Output the [x, y] coordinate of the center of the cell containing the given text.  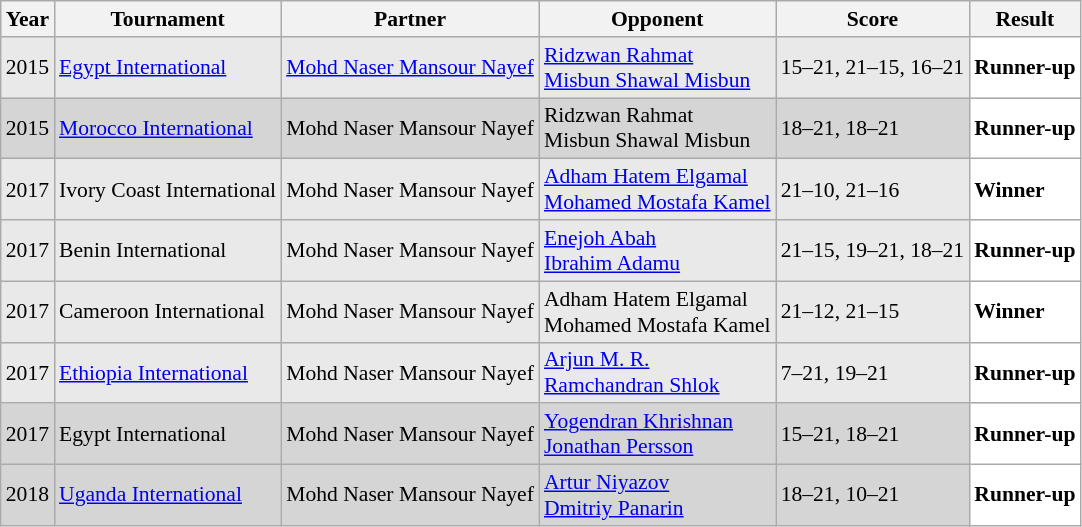
Cameroon International [168, 312]
21–10, 21–16 [873, 190]
18–21, 18–21 [873, 128]
Arjun M. R. Ramchandran Shlok [658, 372]
21–12, 21–15 [873, 312]
Year [28, 19]
2018 [28, 496]
Result [1024, 19]
18–21, 10–21 [873, 496]
7–21, 19–21 [873, 372]
15–21, 18–21 [873, 434]
21–15, 19–21, 18–21 [873, 250]
Uganda International [168, 496]
Yogendran Khrishnan Jonathan Persson [658, 434]
Score [873, 19]
Morocco International [168, 128]
Opponent [658, 19]
Partner [410, 19]
Benin International [168, 250]
Artur Niyazov Dmitriy Panarin [658, 496]
Ivory Coast International [168, 190]
15–21, 21–15, 16–21 [873, 68]
Ethiopia International [168, 372]
Tournament [168, 19]
Enejoh Abah Ibrahim Adamu [658, 250]
